Provide the [X, Y] coordinate of the cell's center where the given text is located.  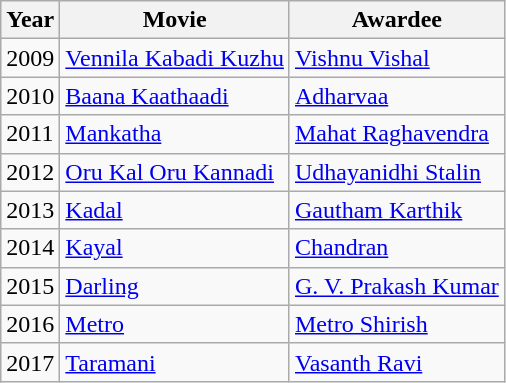
2011 [30, 134]
Metro Shirish [396, 324]
Vishnu Vishal [396, 58]
2009 [30, 58]
Udhayanidhi Stalin [396, 172]
Movie [175, 20]
2017 [30, 362]
Kayal [175, 248]
Chandran [396, 248]
Vennila Kabadi Kuzhu [175, 58]
2015 [30, 286]
Adharvaa [396, 96]
Taramani [175, 362]
Vasanth Ravi [396, 362]
2014 [30, 248]
2012 [30, 172]
G. V. Prakash Kumar [396, 286]
Awardee [396, 20]
Mahat Raghavendra [396, 134]
Year [30, 20]
2016 [30, 324]
Kadal [175, 210]
Darling [175, 286]
Metro [175, 324]
Mankatha [175, 134]
Gautham Karthik [396, 210]
Baana Kaathaadi [175, 96]
2013 [30, 210]
2010 [30, 96]
Oru Kal Oru Kannadi [175, 172]
